Capture the cell that displays the provided text and extract its (X, Y) central coordinate. 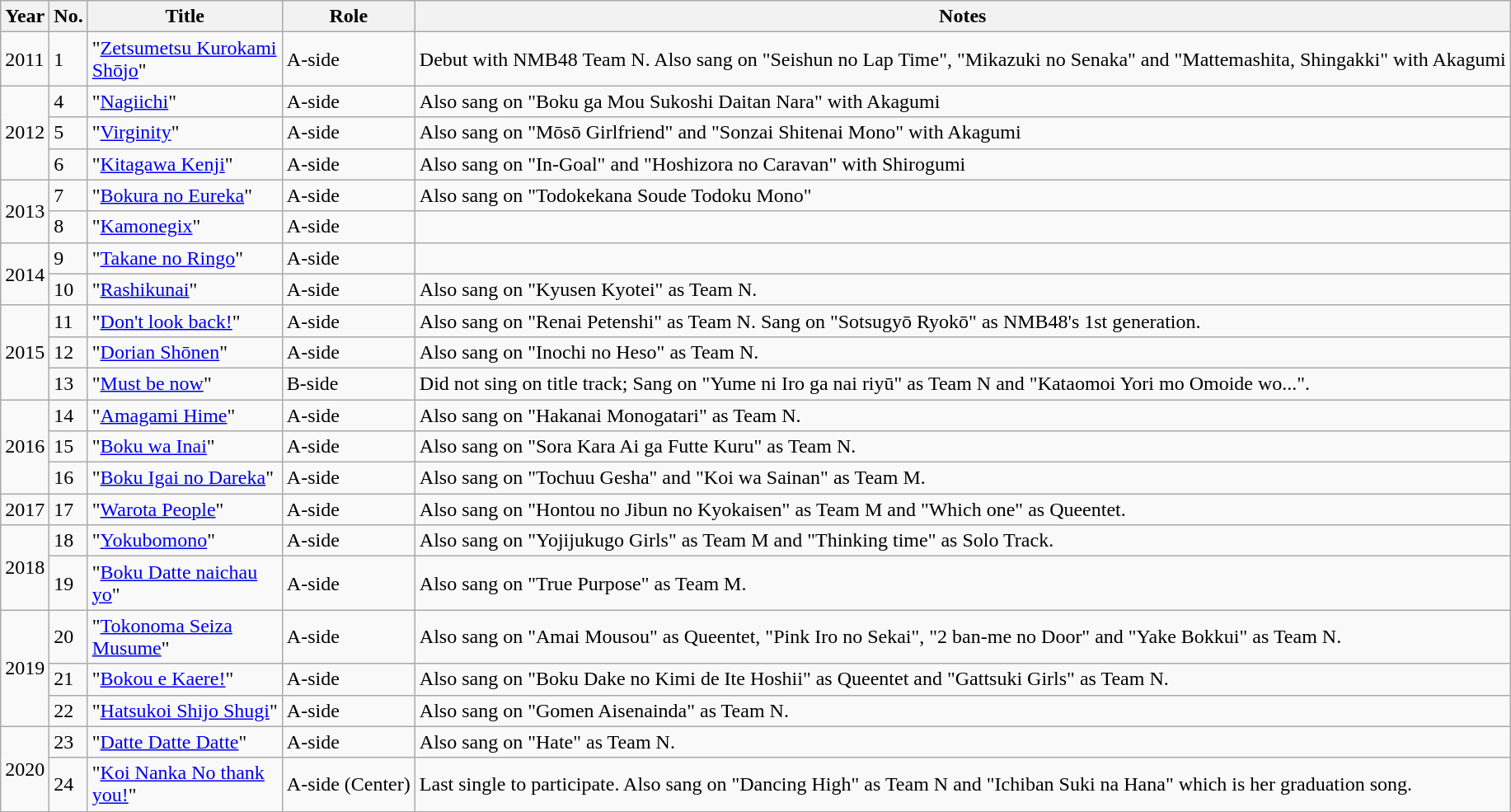
15 (68, 447)
21 (68, 679)
"Zetsumetsu Kurokami Shōjo" (185, 59)
Also sang on "Gomen Aisenainda" as Team N. (963, 711)
Debut with NMB48 Team N. Also sang on "Seishun no Lap Time", "Mikazuki no Senaka" and "Mattemashita, Shingakki" with Akagumi (963, 59)
7 (68, 195)
6 (68, 164)
"Datte Datte Datte" (185, 742)
9 (68, 258)
"Yokubomono" (185, 541)
13 (68, 383)
"Rashikunai" (185, 289)
2012 (25, 133)
22 (68, 711)
Also sang on "Boku ga Mou Sukoshi Daitan Nara" with Akagumi (963, 101)
23 (68, 742)
Did not sing on title track; Sang on "Yume ni Iro ga nai riyū" as Team N and "Kataomoi Yori mo Omoide wo...". (963, 383)
Also sang on "Mōsō Girlfriend" and "Sonzai Shitenai Mono" with Akagumi (963, 133)
16 (68, 478)
Also sang on "Hontou no Jibun no Kyokaisen" as Team M and "Which one" as Queentet. (963, 509)
"Warota People" (185, 509)
"Kitagawa Kenji" (185, 164)
2014 (25, 274)
Also sang on "Amai Mousou" as Queentet, "Pink Iro no Sekai", "2 ban-me no Door" and "Yake Bokkui" as Team N. (963, 636)
2011 (25, 59)
Also sang on "Sora Kara Ai ga Futte Kuru" as Team N. (963, 447)
Title (185, 16)
"Koi Nanka No thank you!" (185, 785)
2017 (25, 509)
B-side (348, 383)
Last single to participate. Also sang on "Dancing High" as Team N and "Ichiban Suki na Hana" which is her graduation song. (963, 785)
2013 (25, 211)
4 (68, 101)
18 (68, 541)
11 (68, 321)
14 (68, 415)
"Kamonegix" (185, 227)
1 (68, 59)
No. (68, 16)
19 (68, 584)
Also sang on "Renai Petenshi" as Team N. Sang on "Sotsugyō Ryokō" as NMB48's 1st generation. (963, 321)
2015 (25, 352)
2020 (25, 768)
Notes (963, 16)
Also sang on "Hakanai Monogatari" as Team N. (963, 415)
8 (68, 227)
2016 (25, 446)
"Must be now" (185, 383)
"Takane no Ringo" (185, 258)
20 (68, 636)
24 (68, 785)
"Hatsukoi Shijo Shugi" (185, 711)
"Boku Igai no Dareka" (185, 478)
"Boku wa Inai" (185, 447)
Also sang on "Tochuu Gesha" and "Koi wa Sainan" as Team M. (963, 478)
Also sang on "Inochi no Heso" as Team N. (963, 352)
"Don't look back!" (185, 321)
Also sang on "Boku Dake no Kimi de Ite Hoshii" as Queentet and "Gattsuki Girls" as Team N. (963, 679)
Also sang on "Hate" as Team N. (963, 742)
"Nagiichi" (185, 101)
Also sang on "Kyusen Kyotei" as Team N. (963, 289)
"Virginity" (185, 133)
10 (68, 289)
A-side (Center) (348, 785)
"Bokou e Kaere!" (185, 679)
"Boku Datte naichau yo" (185, 584)
2018 (25, 567)
17 (68, 509)
Year (25, 16)
Also sang on "Todokekana Soude Todoku Mono" (963, 195)
12 (68, 352)
Role (348, 16)
"Amagami Hime" (185, 415)
5 (68, 133)
"Tokonoma Seiza Musume" (185, 636)
2019 (25, 668)
"Bokura no Eureka" (185, 195)
Also sang on "In-Goal" and "Hoshizora no Caravan" with Shirogumi (963, 164)
Also sang on "Yojijukugo Girls" as Team M and "Thinking time" as Solo Track. (963, 541)
"Dorian Shōnen" (185, 352)
Also sang on "True Purpose" as Team M. (963, 584)
